Capture the cell that displays the provided text and extract its [X, Y] central coordinate. 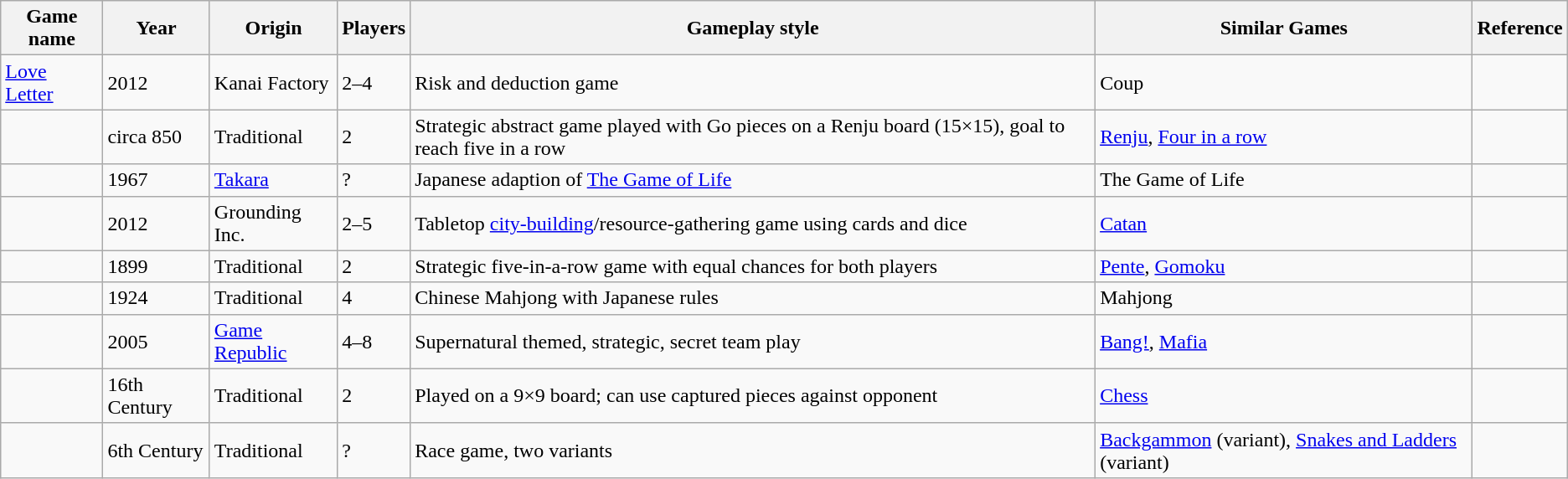
Strategic five-in-a-row game with equal chances for both players [753, 266]
Chess [1284, 395]
Tabletop city-building/resource-gathering game using cards and dice [753, 223]
2–5 [374, 223]
Takara [273, 180]
Played on a 9×9 board; can use captured pieces against opponent [753, 395]
Reference [1519, 28]
Bang!, Mafia [1284, 342]
Gameplay style [753, 28]
Players [374, 28]
Origin [273, 28]
4 [374, 298]
Chinese Mahjong with Japanese rules [753, 298]
2–4 [374, 82]
Risk and deduction game [753, 82]
1967 [156, 180]
Love Letter [52, 82]
Coup [1284, 82]
The Game of Life [1284, 180]
Similar Games [1284, 28]
Japanese adaption of The Game of Life [753, 180]
circa 850 [156, 137]
Catan [1284, 223]
16th Century [156, 395]
2005 [156, 342]
Game Republic [273, 342]
Renju, Four in a row [1284, 137]
4–8 [374, 342]
1899 [156, 266]
Game name [52, 28]
Year [156, 28]
6th Century [156, 451]
Kanai Factory [273, 82]
Pente, Gomoku [1284, 266]
Race game, two variants [753, 451]
Mahjong [1284, 298]
Supernatural themed, strategic, secret team play [753, 342]
Strategic abstract game played with Go pieces on a Renju board (15×15), goal to reach five in a row [753, 137]
1924 [156, 298]
Grounding Inc. [273, 223]
Backgammon (variant), Snakes and Ladders (variant) [1284, 451]
